From the cell containing the given text, extract its center point as [x, y] coordinate. 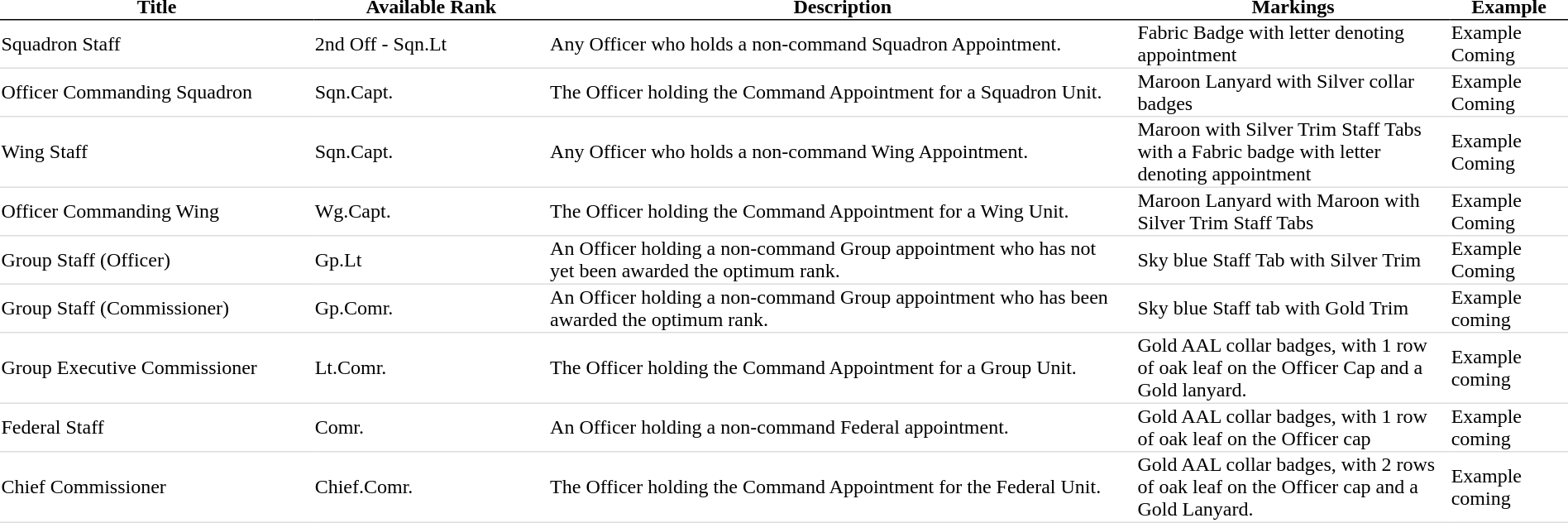
Group Executive Commissioner [157, 368]
The Officer holding the Command Appointment for the Federal Unit. [843, 487]
Gp.Comr. [431, 309]
The Officer holding the Command Appointment for a Group Unit. [843, 368]
Officer Commanding Wing [157, 212]
The Officer holding the Command Appointment for a Squadron Unit. [843, 93]
Squadron Staff [157, 44]
Maroon Lanyard with Maroon with Silver Trim Staff Tabs [1293, 212]
Sky blue Staff tab with Gold Trim [1293, 309]
Wg.Capt. [431, 212]
An Officer holding a non-command Group appointment who has not yet been awarded the optimum rank. [843, 261]
Gp.Lt [431, 261]
2nd Off - Sqn.Lt [431, 44]
Gold AAL collar badges, with 1 row of oak leaf on the Officer cap [1293, 428]
Any Officer who holds a non-command Squadron Appointment. [843, 44]
Federal Staff [157, 428]
Comr. [431, 428]
An Officer holding a non-command Group appointment who has been awarded the optimum rank. [843, 309]
Chief Commissioner [157, 487]
The Officer holding the Command Appointment for a Wing Unit. [843, 212]
Officer Commanding Squadron [157, 93]
An Officer holding a non-command Federal appointment. [843, 428]
Fabric Badge with letter denoting appointment [1293, 44]
Maroon Lanyard with Silver collar badges [1293, 93]
Chief.Comr. [431, 487]
Gold AAL collar badges, with 1 row of oak leaf on the Officer Cap and a Gold lanyard. [1293, 368]
Maroon with Silver Trim Staff Tabs with a Fabric badge with letter denoting appointment [1293, 153]
Group Staff (Officer) [157, 261]
Group Staff (Commissioner) [157, 309]
Lt.Comr. [431, 368]
Sky blue Staff Tab with Silver Trim [1293, 261]
Any Officer who holds a non-command Wing Appointment. [843, 153]
Wing Staff [157, 153]
Gold AAL collar badges, with 2 rows of oak leaf on the Officer cap and a Gold Lanyard. [1293, 487]
